Extract the (x, y) coordinate from the center of the cell holding the provided text.  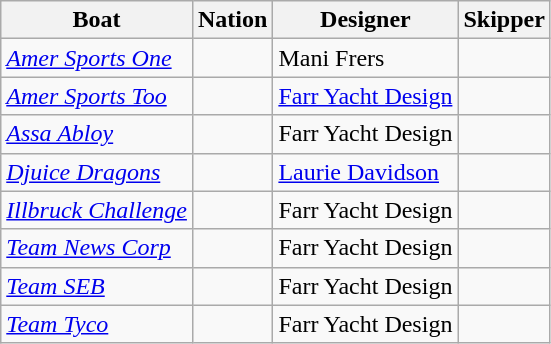
Nation (232, 20)
Team Tyco (97, 324)
Laurie Davidson (366, 172)
Designer (366, 20)
Skipper (504, 20)
Team News Corp (97, 248)
Assa Abloy (97, 134)
Amer Sports Too (97, 96)
Team SEB (97, 286)
Mani Frers (366, 58)
Illbruck Challenge (97, 210)
Djuice Dragons (97, 172)
Amer Sports One (97, 58)
Boat (97, 20)
